From the cell containing the given text, extract its center point as [x, y] coordinate. 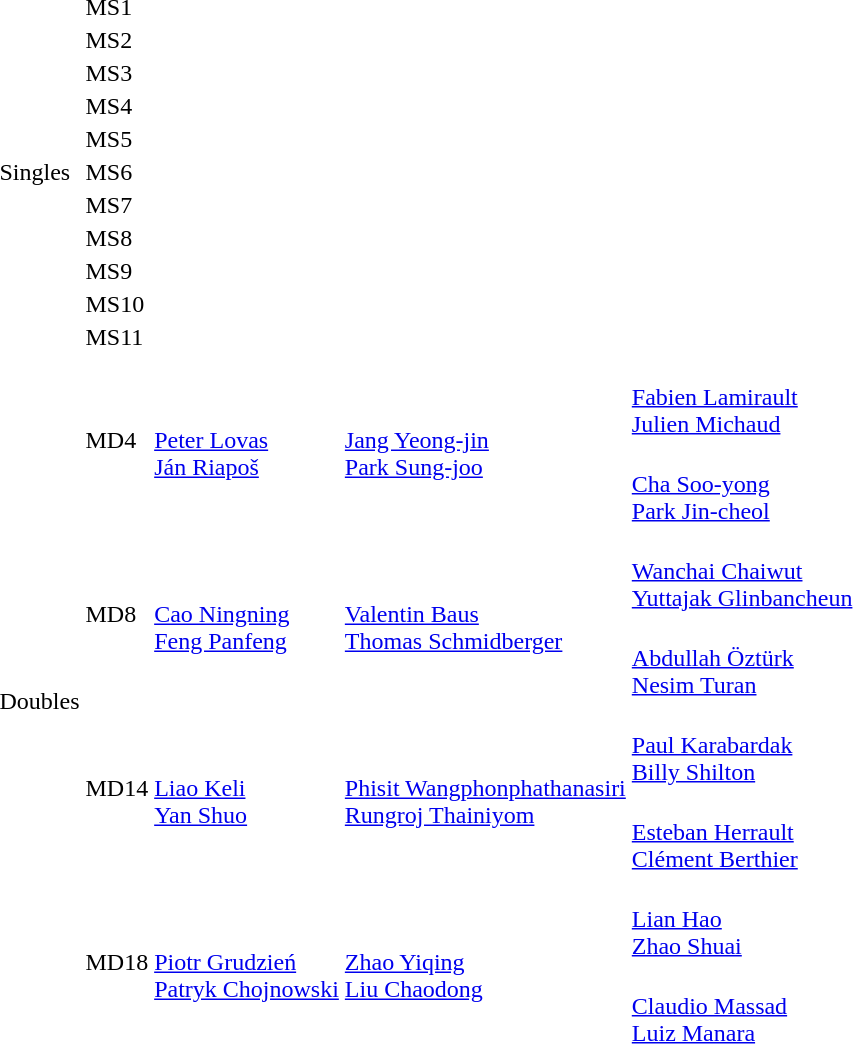
MS4 [117, 106]
Valentin BausThomas Schmidberger [485, 614]
MD14 [117, 788]
MS2 [117, 40]
Jang Yeong-jinPark Sung-joo [485, 440]
MD4 [117, 440]
Liao KeliYan Shuo [247, 788]
MS11 [117, 337]
Cao NingningFeng Panfeng [247, 614]
MS6 [117, 172]
MS8 [117, 238]
MS9 [117, 271]
MD8 [117, 614]
Peter LovasJán Riapoš [247, 440]
MS5 [117, 139]
MS7 [117, 205]
MS10 [117, 304]
Phisit WangphonphathanasiriRungroj Thainiyom [485, 788]
MS3 [117, 73]
